Provide the [x, y] coordinate of the cell's center where the given text is located.  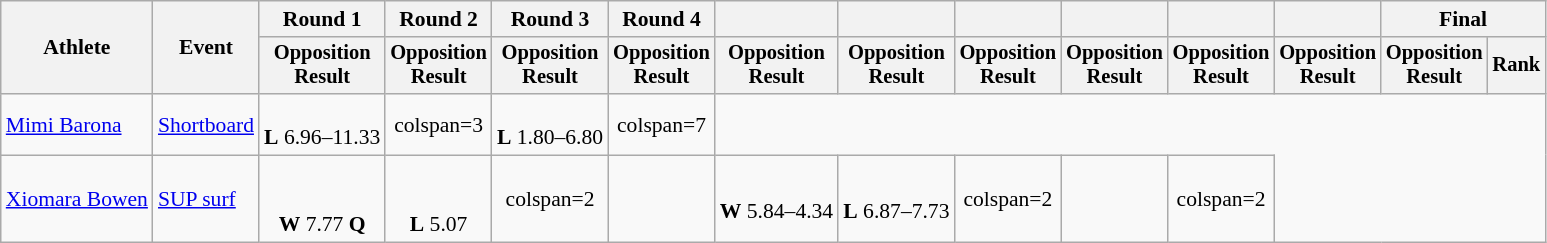
Round 4 [662, 19]
Athlete [77, 48]
Shortboard [206, 124]
Mimi Barona [77, 124]
colspan=7 [662, 124]
W 5.84–4.34 [776, 200]
L 1.80–6.80 [550, 124]
SUP surf [206, 200]
colspan=3 [438, 124]
W 7.77 Q [322, 200]
L 5.07 [438, 200]
Rank [1517, 66]
L 6.96–11.33 [322, 124]
Round 1 [322, 19]
Event [206, 48]
Round 2 [438, 19]
L 6.87–7.73 [896, 200]
Xiomara Bowen [77, 200]
Final [1463, 19]
Round 3 [550, 19]
